Return the (X, Y) coordinate for the center point of the cell that contains the specified text.  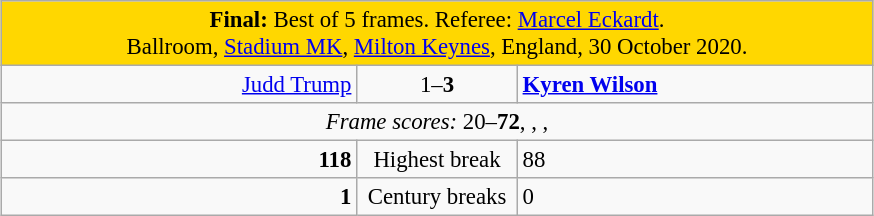
Kyren Wilson (695, 85)
1 (179, 197)
0 (695, 197)
88 (695, 160)
Century breaks (438, 197)
1–3 (438, 85)
Final: Best of 5 frames. Referee: Marcel Eckardt. Ballroom, Stadium MK, Milton Keynes, England, 30 October 2020. (437, 34)
Highest break (438, 160)
118 (179, 160)
Judd Trump (179, 85)
Frame scores: 20–72, , , (437, 122)
